Pinpoint the cell where the given text exists, returning its (X, Y) midpoint coordinate. 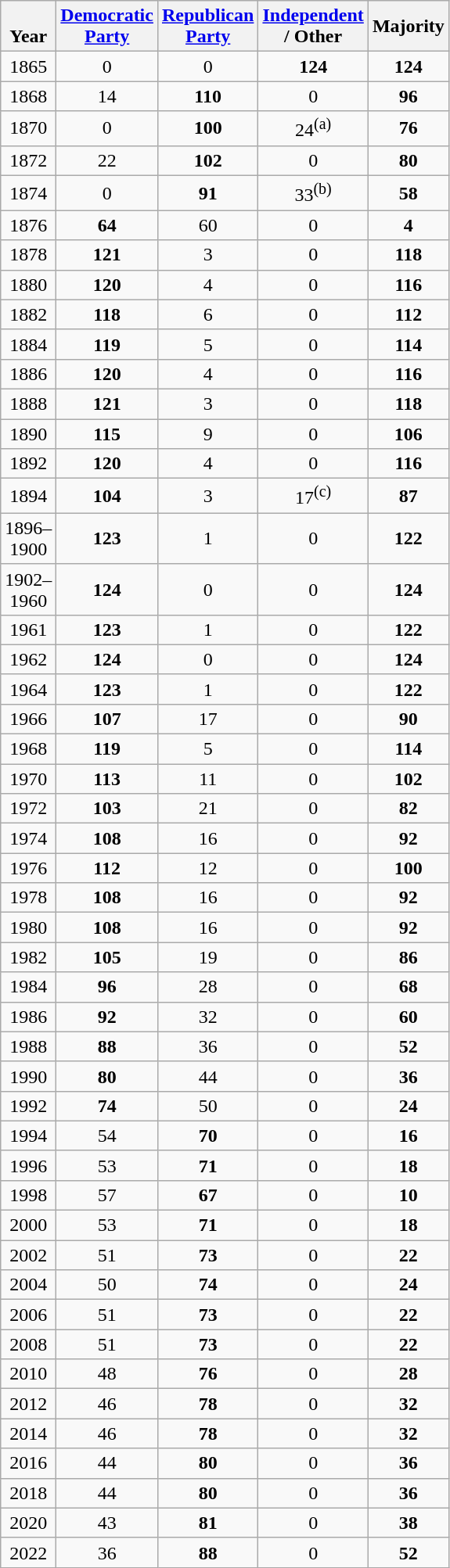
115 (107, 434)
106 (409, 434)
21 (207, 809)
1984 (28, 987)
2006 (28, 1315)
87 (409, 496)
10 (409, 1196)
1892 (28, 464)
1968 (28, 749)
104 (107, 496)
1865 (28, 66)
2016 (28, 1463)
2010 (28, 1374)
1994 (28, 1136)
64 (107, 225)
110 (207, 96)
1996 (28, 1165)
1884 (28, 344)
2002 (28, 1255)
1894 (28, 496)
1870 (28, 128)
82 (409, 809)
103 (107, 809)
1966 (28, 719)
17 (207, 719)
1990 (28, 1076)
1970 (28, 779)
105 (107, 957)
2020 (28, 1523)
1886 (28, 374)
1888 (28, 404)
DemocraticParty (107, 27)
12 (207, 868)
24(a) (313, 128)
33(b) (313, 194)
1972 (28, 809)
1896–1900 (28, 538)
1902–1960 (28, 590)
38 (409, 1523)
70 (207, 1136)
Independent/ Other (313, 27)
1980 (28, 928)
1872 (28, 160)
1874 (28, 194)
91 (207, 194)
2000 (28, 1225)
14 (107, 96)
1976 (28, 868)
Year (28, 27)
1868 (28, 96)
2004 (28, 1285)
RepublicanParty (207, 27)
1978 (28, 898)
1974 (28, 838)
1882 (28, 314)
1880 (28, 285)
1964 (28, 689)
86 (409, 957)
1878 (28, 255)
9 (207, 434)
1982 (28, 957)
1988 (28, 1046)
2018 (28, 1493)
58 (409, 194)
90 (409, 719)
1992 (28, 1106)
68 (409, 987)
2014 (28, 1433)
1986 (28, 1017)
2012 (28, 1404)
1961 (28, 630)
1962 (28, 659)
67 (207, 1196)
1890 (28, 434)
48 (107, 1374)
54 (107, 1136)
11 (207, 779)
2022 (28, 1552)
1998 (28, 1196)
113 (107, 779)
107 (107, 719)
6 (207, 314)
81 (207, 1523)
1876 (28, 225)
57 (107, 1196)
17(c) (313, 496)
19 (207, 957)
43 (107, 1523)
2008 (28, 1344)
Majority (409, 27)
